Detect which cell encompasses the target text, then output its (x, y) center coordinate. 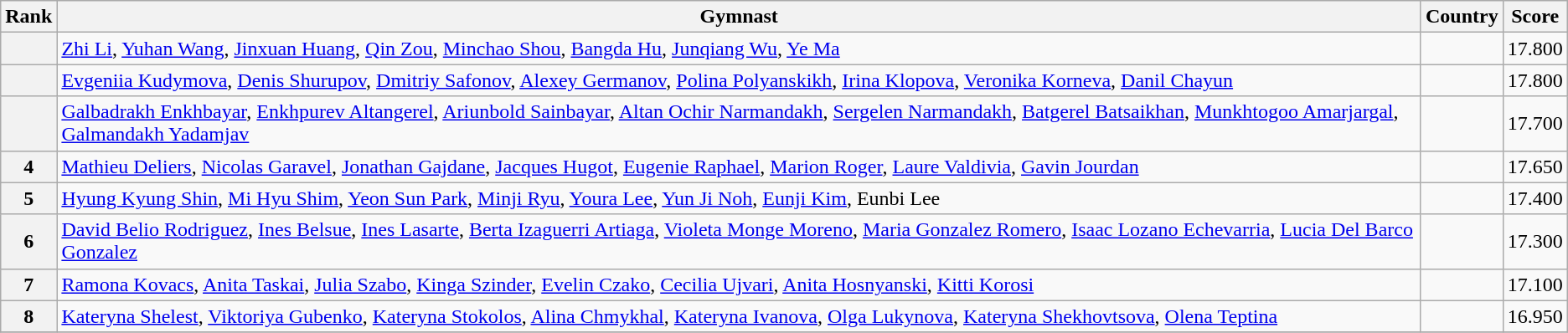
Kateryna Shelest, Viktoriya Gubenko, Kateryna Stokolos, Alina Chmykhal, Kateryna Ivanova, Olga Lukynova, Kateryna Shekhovtsova, Olena Teptina (739, 316)
Rank (28, 17)
Zhi Li, Yuhan Wang, Jinxuan Huang, Qin Zou, Minchao Shou, Bangda Hu, Junqiang Wu, Ye Ma (739, 49)
8 (28, 316)
17.100 (1534, 284)
4 (28, 166)
Hyung Kyung Shin, Mi Hyu Shim, Yeon Sun Park, Minji Ryu, Youra Lee, Yun Ji Noh, Eunji Kim, Eunbi Lee (739, 198)
Mathieu Deliers, Nicolas Garavel, Jonathan Gajdane, Jacques Hugot, Eugenie Raphael, Marion Roger, Laure Valdivia, Gavin Jourdan (739, 166)
17.300 (1534, 241)
17.700 (1534, 124)
Ramona Kovacs, Anita Taskai, Julia Szabo, Kinga Szinder, Evelin Czako, Cecilia Ujvari, Anita Hosnyanski, Kitti Korosi (739, 284)
5 (28, 198)
17.650 (1534, 166)
16.950 (1534, 316)
17.400 (1534, 198)
6 (28, 241)
7 (28, 284)
Country (1462, 17)
Score (1534, 17)
Evgeniia Kudymova, Denis Shurupov, Dmitriy Safonov, Alexey Germanov, Polina Polyanskikh, Irina Klopova, Veronika Korneva, Danil Chayun (739, 80)
Gymnast (739, 17)
